Identify which cell holds the provided text, then report its (X, Y) central coordinate. 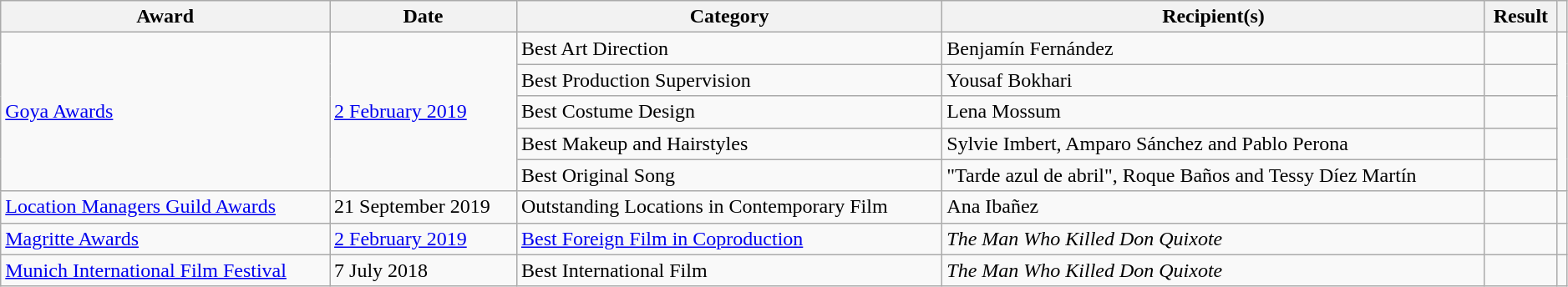
Sylvie Imbert, Amparo Sánchez and Pablo Perona (1213, 143)
Benjamín Fernández (1213, 48)
Best Production Supervision (728, 80)
Ana Ibañez (1213, 207)
Recipient(s) (1213, 17)
Yousaf Bokhari (1213, 80)
Munich International Film Festival (165, 270)
Goya Awards (165, 112)
Lena Mossum (1213, 112)
Best Foreign Film in Coproduction (728, 239)
Date (424, 17)
7 July 2018 (424, 270)
Best Original Song (728, 175)
Outstanding Locations in Contemporary Film (728, 207)
Best International Film (728, 270)
Result (1520, 17)
Award (165, 17)
21 September 2019 (424, 207)
Best Makeup and Hairstyles (728, 143)
Magritte Awards (165, 239)
"Tarde azul de abril", Roque Baños and Tessy Díez Martín (1213, 175)
Location Managers Guild Awards (165, 207)
Category (728, 17)
Best Costume Design (728, 112)
Best Art Direction (728, 48)
